Return the (X, Y) coordinate for the center point of the cell that contains the specified text.  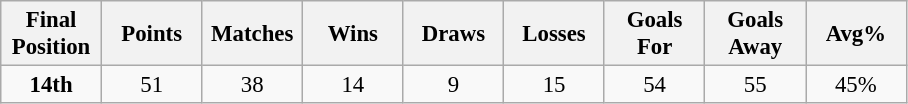
14th (52, 85)
Goals Away (756, 34)
55 (756, 85)
Matches (252, 34)
Goals For (654, 34)
Wins (354, 34)
Points (152, 34)
15 (554, 85)
Draws (454, 34)
9 (454, 85)
51 (152, 85)
45% (856, 85)
14 (354, 85)
38 (252, 85)
Avg% (856, 34)
Losses (554, 34)
Final Position (52, 34)
54 (654, 85)
